Capture the cell that displays the provided text and extract its (X, Y) central coordinate. 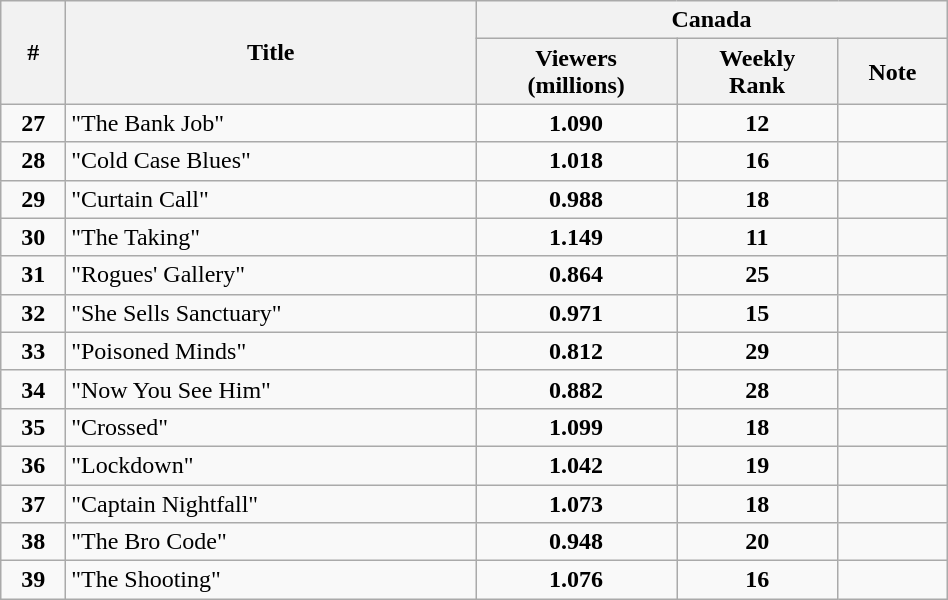
Note (892, 72)
WeeklyRank (756, 72)
0.988 (576, 199)
"The Taking" (271, 237)
Viewers(millions) (576, 72)
"Rogues' Gallery" (271, 275)
32 (34, 313)
27 (34, 123)
0.948 (576, 542)
"She Sells Sanctuary" (271, 313)
"Captain Nightfall" (271, 503)
1.149 (576, 237)
0.864 (576, 275)
15 (756, 313)
1.073 (576, 503)
0.971 (576, 313)
33 (34, 351)
"Crossed" (271, 427)
"Cold Case Blues" (271, 161)
12 (756, 123)
31 (34, 275)
"Lockdown" (271, 465)
20 (756, 542)
0.882 (576, 389)
"The Bank Job" (271, 123)
Canada (712, 20)
"Poisoned Minds" (271, 351)
19 (756, 465)
38 (34, 542)
25 (756, 275)
37 (34, 503)
34 (34, 389)
"The Shooting" (271, 580)
"The Bro Code" (271, 542)
1.090 (576, 123)
"Curtain Call" (271, 199)
"Now You See Him" (271, 389)
36 (34, 465)
1.018 (576, 161)
1.099 (576, 427)
39 (34, 580)
Title (271, 52)
# (34, 52)
11 (756, 237)
35 (34, 427)
1.076 (576, 580)
30 (34, 237)
0.812 (576, 351)
1.042 (576, 465)
